From the cell containing the given text, extract its center point as (X, Y) coordinate. 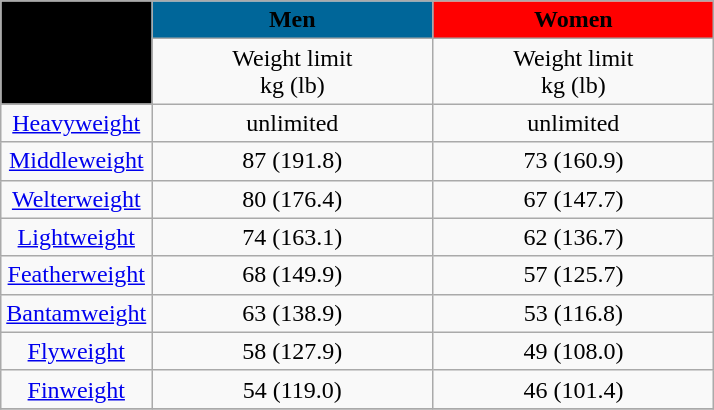
46 (101.4) (574, 389)
Finweight (76, 389)
62 (136.7) (574, 237)
53 (116.8) (574, 313)
Heavyweight (76, 123)
49 (108.0) (574, 351)
63 (138.9) (292, 313)
67 (147.7) (574, 199)
58 (127.9) (292, 351)
Flyweight (76, 351)
Lightweight (76, 237)
87 (191.8) (292, 161)
Middleweight (76, 161)
Featherweight (76, 275)
73 (160.9) (574, 161)
Women (574, 20)
Weight class (76, 52)
68 (149.9) (292, 275)
54 (119.0) (292, 389)
Men (292, 20)
80 (176.4) (292, 199)
57 (125.7) (574, 275)
Welterweight (76, 199)
74 (163.1) (292, 237)
Bantamweight (76, 313)
